Search for the cell housing the specified text and yield its (x, y) center coordinate. 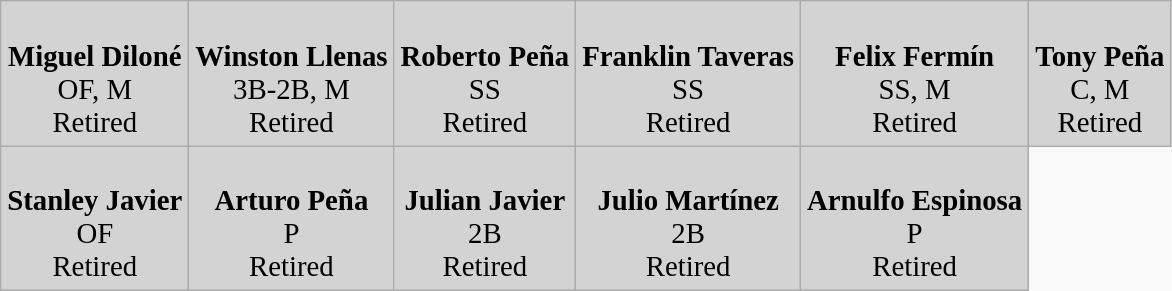
Felix FermínSS, MRetired (915, 74)
Arturo PeñaPRetired (292, 218)
Winston Llenas3B-2B, MRetired (292, 74)
Stanley JavierOFRetired (95, 218)
Tony PeñaC, MRetired (1100, 74)
Arnulfo EspinosaPRetired (915, 218)
Roberto PeñaSSRetired (485, 74)
Julian Javier2BRetired (485, 218)
Julio Martínez2BRetired (688, 218)
Miguel DilonéOF, MRetired (95, 74)
Franklin TaverasSSRetired (688, 74)
